Extract the [X, Y] coordinate from the center of the cell holding the provided text.  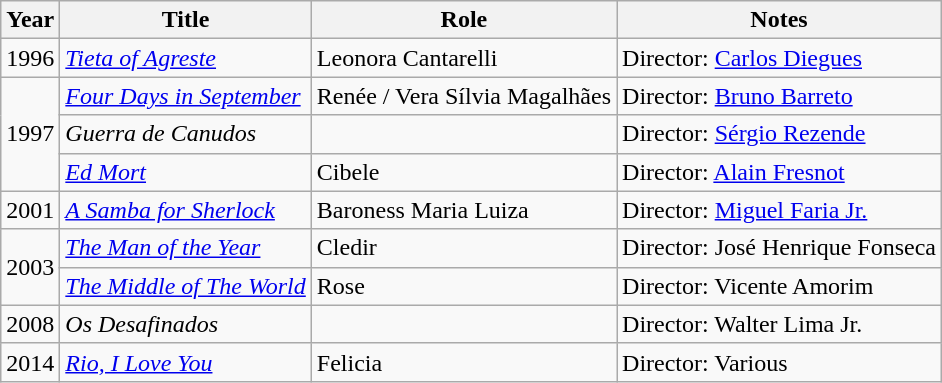
2008 [30, 324]
Cledir [464, 248]
Renée / Vera Sílvia Magalhães [464, 96]
Guerra de Canudos [186, 134]
Ed Mort [186, 172]
1997 [30, 134]
1996 [30, 58]
Director: Walter Lima Jr. [780, 324]
Year [30, 20]
2014 [30, 362]
Title [186, 20]
Notes [780, 20]
Cibele [464, 172]
Rose [464, 286]
Director: José Henrique Fonseca [780, 248]
Leonora Cantarelli [464, 58]
Director: Miguel Faria Jr. [780, 210]
The Middle of The World [186, 286]
Rio, I Love You [186, 362]
2003 [30, 267]
Os Desafinados [186, 324]
Baroness Maria Luiza [464, 210]
Tieta of Agreste [186, 58]
Director: Bruno Barreto [780, 96]
Role [464, 20]
A Samba for Sherlock [186, 210]
Director: Various [780, 362]
Director: Sérgio Rezende [780, 134]
Four Days in September [186, 96]
Director: Carlos Diegues [780, 58]
Felicia [464, 362]
Director: Vicente Amorim [780, 286]
Director: Alain Fresnot [780, 172]
The Man of the Year [186, 248]
2001 [30, 210]
